From the cell containing the given text, extract its center point as (X, Y) coordinate. 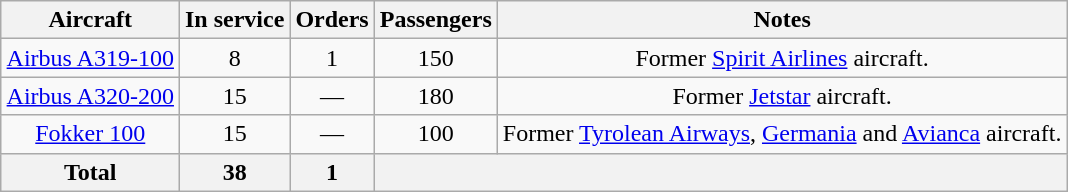
Passengers (436, 20)
Airbus A320-200 (90, 96)
Former Spirit Airlines aircraft. (782, 58)
Total (90, 172)
Airbus A319-100 (90, 58)
Notes (782, 20)
38 (234, 172)
Fokker 100 (90, 134)
180 (436, 96)
Aircraft (90, 20)
In service (234, 20)
100 (436, 134)
Orders (332, 20)
Former Tyrolean Airways, Germania and Avianca aircraft. (782, 134)
150 (436, 58)
Former Jetstar aircraft. (782, 96)
8 (234, 58)
